Find where the given text appears and provide that cell's center as (x, y) coordinate. 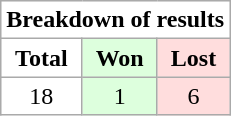
Breakdown of results (116, 20)
1 (120, 96)
6 (193, 96)
Total (42, 58)
Won (120, 58)
18 (42, 96)
Lost (193, 58)
